Determine the [X, Y] coordinate at the center of the cell enclosing the given text.  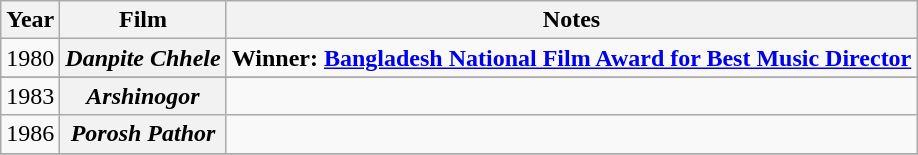
1980 [30, 58]
Arshinogor [143, 96]
Year [30, 20]
1986 [30, 134]
Film [143, 20]
Danpite Chhele [143, 58]
Porosh Pathor [143, 134]
Winner: Bangladesh National Film Award for Best Music Director [572, 58]
1983 [30, 96]
Notes [572, 20]
